Pinpoint the cell where the given text exists, returning its (X, Y) midpoint coordinate. 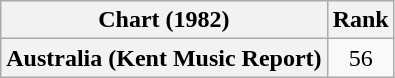
Chart (1982) (164, 20)
56 (360, 58)
Australia (Kent Music Report) (164, 58)
Rank (360, 20)
